Return (X, Y) of the center of cell containing provided text 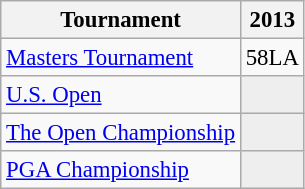
Tournament (121, 20)
PGA Championship (121, 170)
Masters Tournament (121, 58)
The Open Championship (121, 133)
U.S. Open (121, 95)
2013 (272, 20)
58LA (272, 58)
